From the cell containing the given text, extract its center point as [x, y] coordinate. 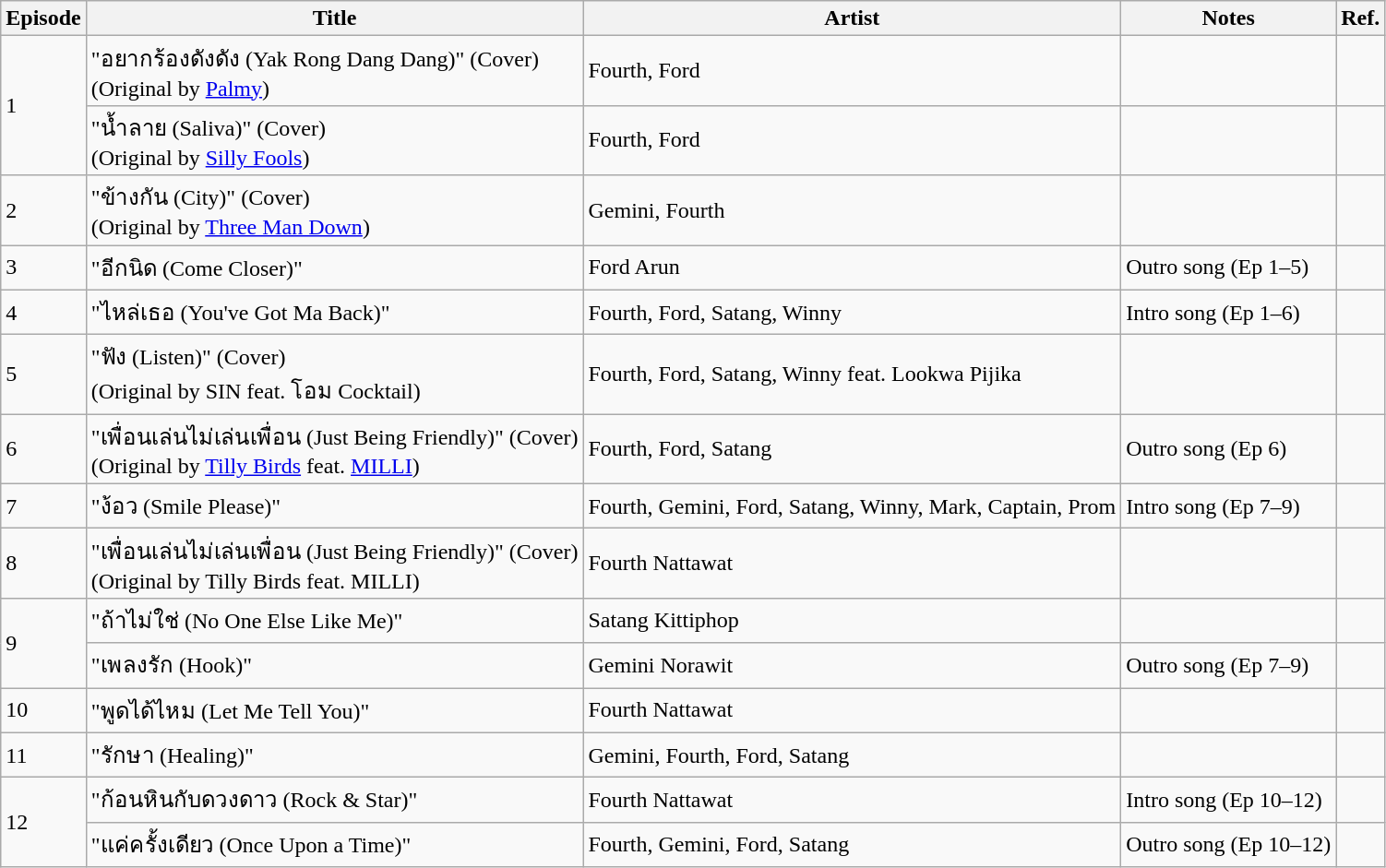
"ข้างกัน (City)" (Cover)(Original by Three Man Down) [334, 210]
Ford Arun [853, 268]
Ref. [1360, 18]
6 [43, 449]
3 [43, 268]
Gemini, Fourth, Ford, Satang [853, 755]
Fourth, Gemini, Ford, Satang [853, 845]
Fourth, Gemini, Ford, Satang, Winny, Mark, Captain, Prom [853, 505]
Fourth, Ford, Satang [853, 449]
"แค่ครั้งเดียว (Once Upon a Time)" [334, 845]
Episode [43, 18]
Satang Kittiphop [853, 620]
12 [43, 823]
Intro song (Ep 7–9) [1229, 505]
"ก้อนหินกับดวงดาว (Rock & Star)" [334, 801]
"ฟัง (Listen)" (Cover)(Original by SIN feat. โอม Cocktail) [334, 375]
"พูดได้ไหม (Let Me Tell You)" [334, 710]
"ง้อว (Smile Please)" [334, 505]
"ถ้าไม่ใช่ (No One Else Like Me)" [334, 620]
Intro song (Ep 1–6) [1229, 312]
Gemini, Fourth [853, 210]
Outro song (Ep 1–5) [1229, 268]
7 [43, 505]
2 [43, 210]
"อยากร้องดังดัง (Yak Rong Dang Dang)" (Cover)(Original by Palmy) [334, 71]
5 [43, 375]
Intro song (Ep 10–12) [1229, 801]
Outro song (Ep 7–9) [1229, 666]
Title [334, 18]
Outro song (Ep 10–12) [1229, 845]
"น้ำลาย (Saliva)" (Cover)(Original by Silly Fools) [334, 140]
11 [43, 755]
10 [43, 710]
8 [43, 564]
"รักษา (Healing)" [334, 755]
"ไหล่เธอ (You've Got Ma Back)" [334, 312]
Notes [1229, 18]
Gemini Norawit [853, 666]
1 [43, 105]
4 [43, 312]
Outro song (Ep 6) [1229, 449]
Fourth, Ford, Satang, Winny [853, 312]
"อีกนิด (Come Closer)" [334, 268]
Artist [853, 18]
9 [43, 642]
"เพลงรัก (Hook)" [334, 666]
Fourth, Ford, Satang, Winny feat. Lookwa Pijika [853, 375]
